Find where the given text appears and provide that cell's center as (x, y) coordinate. 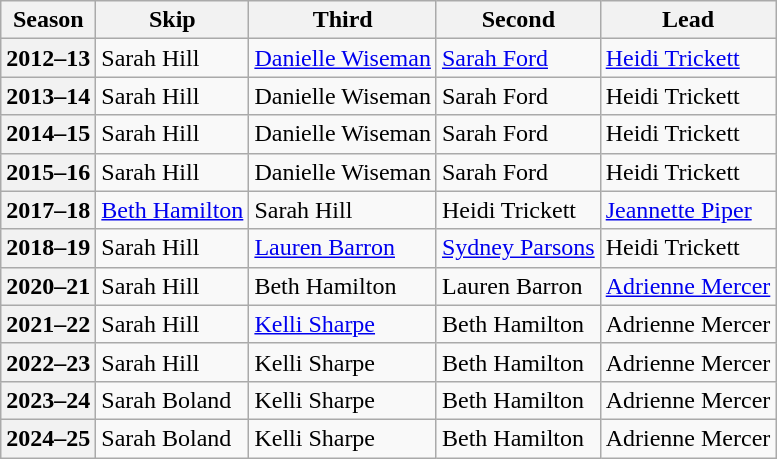
Sydney Parsons (518, 248)
2012–13 (48, 58)
2023–24 (48, 400)
2017–18 (48, 210)
Second (518, 20)
2022–23 (48, 362)
2013–14 (48, 96)
2021–22 (48, 324)
2018–19 (48, 248)
Skip (172, 20)
2014–15 (48, 134)
Lead (688, 20)
2020–21 (48, 286)
Season (48, 20)
2015–16 (48, 172)
Third (343, 20)
2024–25 (48, 438)
Jeannette Piper (688, 210)
